Extract the [x, y] coordinate from the center of the cell holding the provided text.  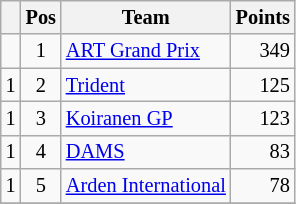
DAMS [146, 152]
ART Grand Prix [146, 51]
2 [41, 85]
349 [263, 51]
4 [41, 152]
Pos [41, 17]
125 [263, 85]
3 [41, 118]
Arden International [146, 186]
Koiranen GP [146, 118]
Points [263, 17]
Team [146, 17]
83 [263, 152]
123 [263, 118]
78 [263, 186]
5 [41, 186]
Trident [146, 85]
